Locate the cell with the specified text and output its [x, y] center coordinate. 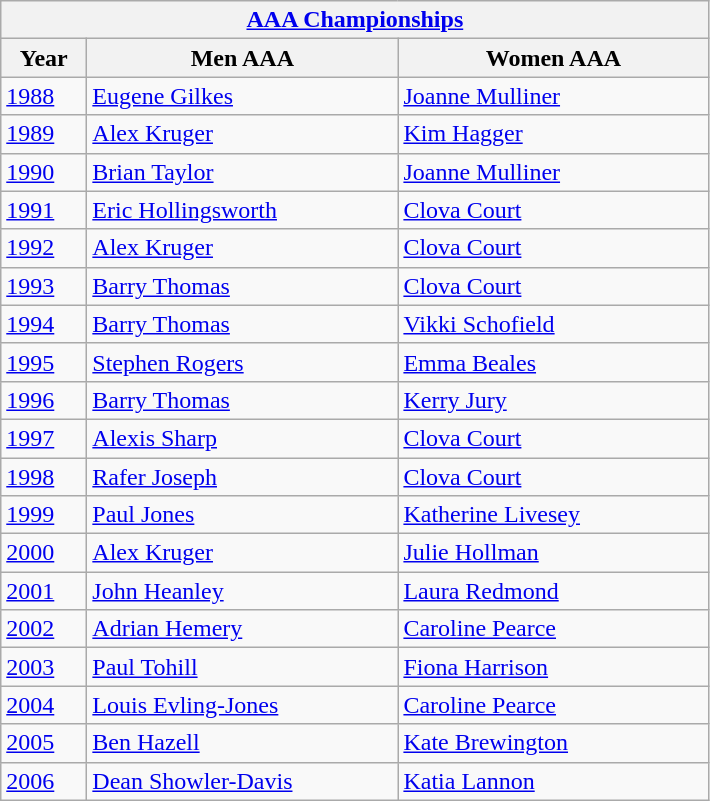
Brian Taylor [242, 172]
2004 [44, 705]
Katherine Livesey [554, 515]
Women AAA [554, 58]
Katia Lannon [554, 781]
2006 [44, 781]
1998 [44, 477]
2000 [44, 553]
Vikki Schofield [554, 324]
1989 [44, 134]
Alexis Sharp [242, 438]
1995 [44, 362]
Stephen Rogers [242, 362]
1993 [44, 286]
1996 [44, 400]
2003 [44, 667]
Julie Hollman [554, 553]
2005 [44, 743]
Dean Showler-Davis [242, 781]
Rafer Joseph [242, 477]
Laura Redmond [554, 591]
Eric Hollingsworth [242, 210]
Kate Brewington [554, 743]
2002 [44, 629]
Kerry Jury [554, 400]
1999 [44, 515]
John Heanley [242, 591]
Ben Hazell [242, 743]
Adrian Hemery [242, 629]
1997 [44, 438]
AAA Championships [355, 20]
Paul Tohill [242, 667]
Emma Beales [554, 362]
1990 [44, 172]
1988 [44, 96]
Paul Jones [242, 515]
1994 [44, 324]
2001 [44, 591]
Year [44, 58]
Louis Evling-Jones [242, 705]
Fiona Harrison [554, 667]
1992 [44, 248]
Kim Hagger [554, 134]
Eugene Gilkes [242, 96]
Men AAA [242, 58]
1991 [44, 210]
